Output the (x, y) coordinate of the center of the cell containing the given text.  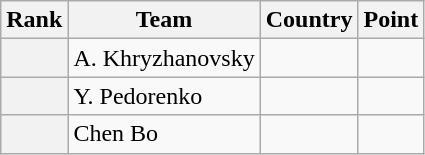
Chen Bo (164, 134)
A. Khryzhanovsky (164, 58)
Team (164, 20)
Rank (34, 20)
Country (309, 20)
Y. Pedorenko (164, 96)
Point (391, 20)
